Locate the cell with the specified text and output its [X, Y] center coordinate. 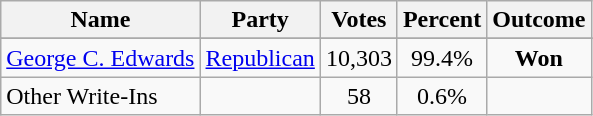
George C. Edwards [100, 58]
Won [539, 58]
Other Write-Ins [100, 96]
99.4% [442, 58]
0.6% [442, 96]
Name [100, 20]
Votes [358, 20]
Outcome [539, 20]
58 [358, 96]
Percent [442, 20]
10,303 [358, 58]
Republican [260, 58]
Party [260, 20]
